Detect which cell encompasses the target text, then output its (X, Y) center coordinate. 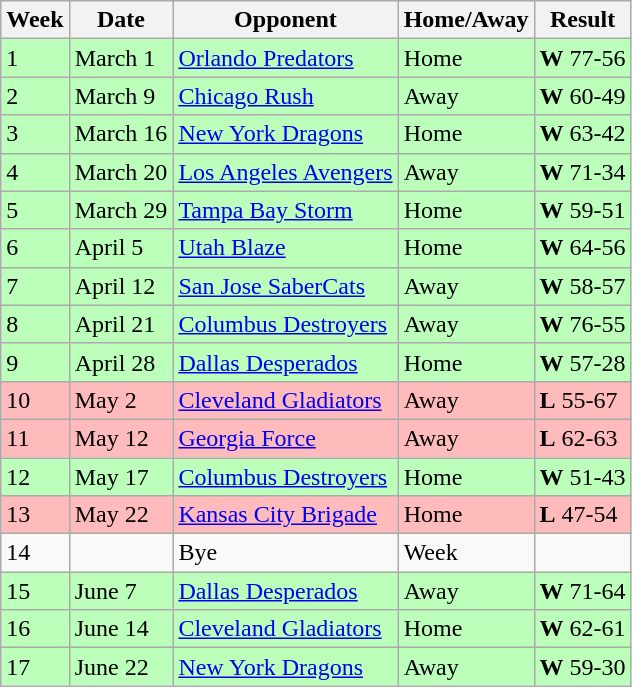
L 62-63 (582, 438)
W 64-56 (582, 248)
5 (35, 210)
8 (35, 324)
9 (35, 362)
6 (35, 248)
April 12 (121, 286)
W 58-57 (582, 286)
June 14 (121, 629)
3 (35, 134)
2 (35, 96)
10 (35, 400)
17 (35, 667)
14 (35, 553)
Opponent (286, 20)
W 76-55 (582, 324)
March 9 (121, 96)
W 71-34 (582, 172)
11 (35, 438)
W 77-56 (582, 58)
W 62-61 (582, 629)
April 28 (121, 362)
L 47-54 (582, 515)
W 59-51 (582, 210)
May 17 (121, 477)
13 (35, 515)
W 57-28 (582, 362)
12 (35, 477)
March 1 (121, 58)
May 12 (121, 438)
15 (35, 591)
Chicago Rush (286, 96)
March 29 (121, 210)
7 (35, 286)
1 (35, 58)
W 63-42 (582, 134)
4 (35, 172)
Utah Blaze (286, 248)
W 59-30 (582, 667)
W 51-43 (582, 477)
May 2 (121, 400)
Los Angeles Avengers (286, 172)
June 7 (121, 591)
May 22 (121, 515)
Bye (286, 553)
April 21 (121, 324)
Result (582, 20)
Orlando Predators (286, 58)
Georgia Force (286, 438)
W 60-49 (582, 96)
June 22 (121, 667)
W 71-64 (582, 591)
L 55-67 (582, 400)
March 20 (121, 172)
April 5 (121, 248)
Date (121, 20)
Home/Away (466, 20)
San Jose SaberCats (286, 286)
Kansas City Brigade (286, 515)
March 16 (121, 134)
Tampa Bay Storm (286, 210)
16 (35, 629)
